From the cell containing the given text, extract its center point as (X, Y) coordinate. 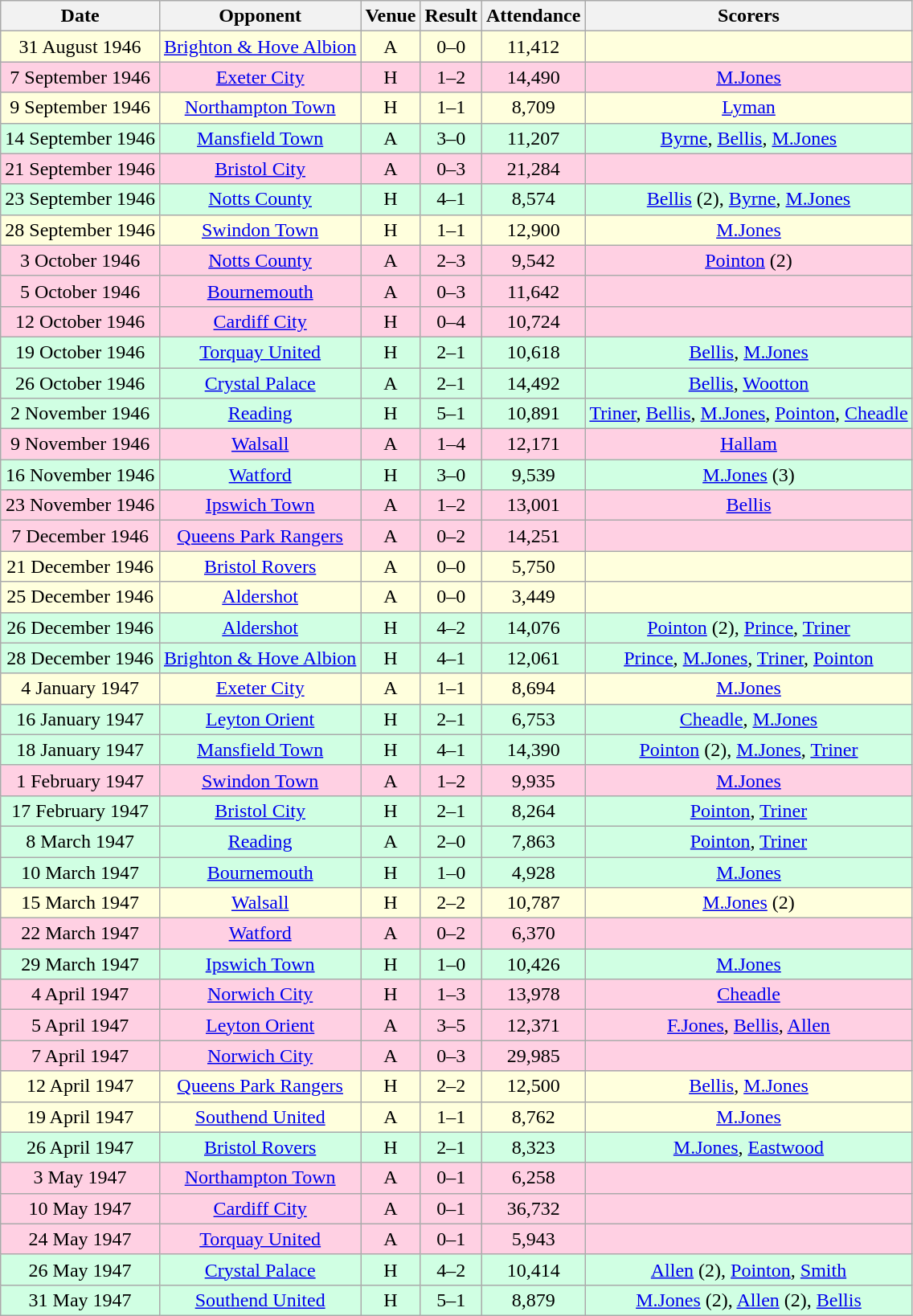
Result (451, 16)
M.Jones (2), Allen (2), Bellis (749, 1300)
Cheadle (749, 995)
10,891 (533, 414)
16 November 1946 (80, 475)
Hallam (749, 444)
Cheadle, M.Jones (749, 719)
M.Jones (3) (749, 475)
21 December 1946 (80, 566)
7 September 1946 (80, 77)
5 October 1946 (80, 291)
8,709 (533, 108)
8,574 (533, 199)
10 May 1947 (80, 1208)
10,426 (533, 964)
12 October 1946 (80, 321)
22 March 1947 (80, 934)
8,879 (533, 1300)
10,724 (533, 321)
29 March 1947 (80, 964)
5,943 (533, 1239)
4 April 1947 (80, 995)
4,928 (533, 872)
8 March 1947 (80, 841)
1–4 (451, 444)
14,492 (533, 383)
3,449 (533, 597)
M.Jones, Eastwood (749, 1147)
2–3 (451, 260)
24 May 1947 (80, 1239)
19 October 1946 (80, 352)
10,618 (533, 352)
10,414 (533, 1269)
Date (80, 16)
Scorers (749, 16)
26 May 1947 (80, 1269)
14,251 (533, 536)
7 December 1946 (80, 536)
12 April 1947 (80, 1086)
26 October 1946 (80, 383)
Byrne, Bellis, M.Jones (749, 138)
12,900 (533, 230)
12,371 (533, 1025)
8,762 (533, 1117)
11,207 (533, 138)
6,370 (533, 934)
14 September 1946 (80, 138)
10,787 (533, 903)
28 December 1946 (80, 658)
3–5 (451, 1025)
28 September 1946 (80, 230)
8,264 (533, 811)
9,935 (533, 780)
Bellis (749, 505)
Lyman (749, 108)
13,001 (533, 505)
21,284 (533, 169)
10 March 1947 (80, 872)
7,863 (533, 841)
23 September 1946 (80, 199)
11,412 (533, 47)
12,500 (533, 1086)
Venue (391, 16)
26 December 1946 (80, 627)
Pointon (2) (749, 260)
M.Jones (2) (749, 903)
9 September 1946 (80, 108)
25 December 1946 (80, 597)
21 September 1946 (80, 169)
9 November 1946 (80, 444)
36,732 (533, 1208)
31 August 1946 (80, 47)
Pointon (2), Prince, Triner (749, 627)
13,978 (533, 995)
9,539 (533, 475)
12,061 (533, 658)
29,985 (533, 1056)
Prince, M.Jones, Triner, Pointon (749, 658)
16 January 1947 (80, 719)
2–0 (451, 841)
6,753 (533, 719)
14,390 (533, 750)
F.Jones, Bellis, Allen (749, 1025)
12,171 (533, 444)
3 May 1947 (80, 1178)
5,750 (533, 566)
Opponent (260, 16)
17 February 1947 (80, 811)
Triner, Bellis, M.Jones, Pointon, Cheadle (749, 414)
3 October 1946 (80, 260)
2 November 1946 (80, 414)
6,258 (533, 1178)
14,076 (533, 627)
7 April 1947 (80, 1056)
18 January 1947 (80, 750)
1–3 (451, 995)
23 November 1946 (80, 505)
Allen (2), Pointon, Smith (749, 1269)
Bellis, Wootton (749, 383)
8,323 (533, 1147)
Bellis (2), Byrne, M.Jones (749, 199)
26 April 1947 (80, 1147)
1 February 1947 (80, 780)
Attendance (533, 16)
8,694 (533, 689)
5 April 1947 (80, 1025)
14,490 (533, 77)
9,542 (533, 260)
31 May 1947 (80, 1300)
19 April 1947 (80, 1117)
Pointon (2), M.Jones, Triner (749, 750)
11,642 (533, 291)
0–4 (451, 321)
15 March 1947 (80, 903)
4 January 1947 (80, 689)
